Extract the (X, Y) coordinate from the center of the cell holding the provided text.  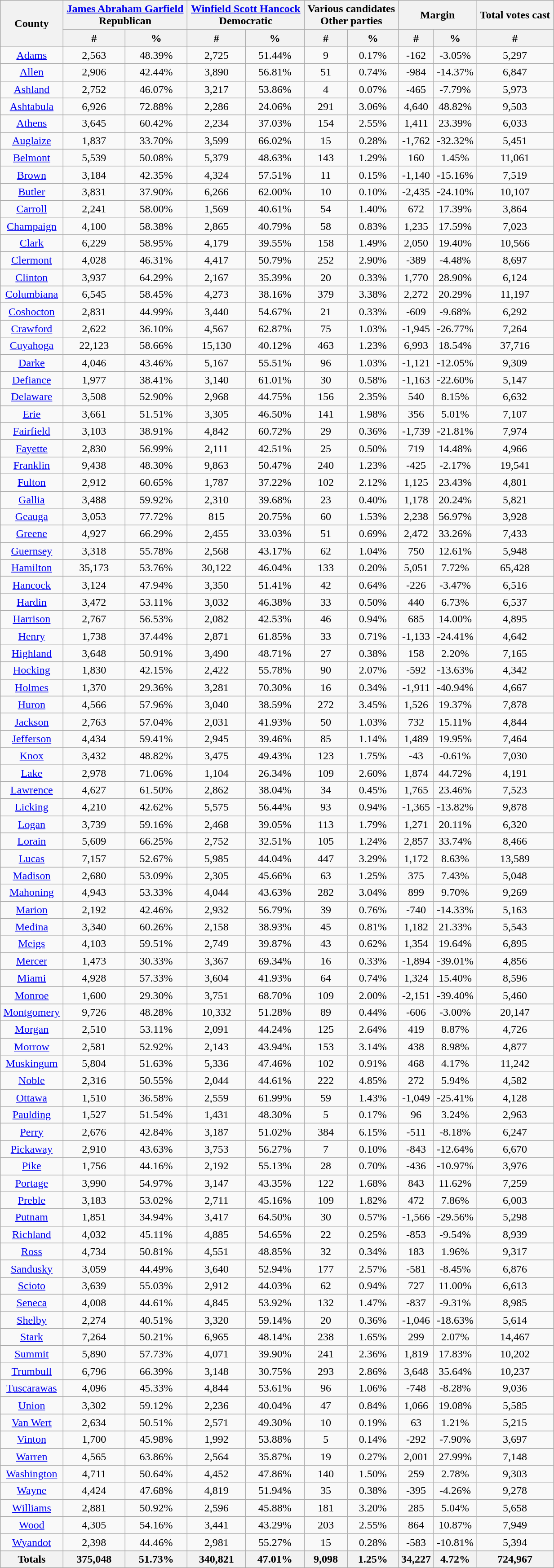
43.94% (275, 1047)
29.36% (156, 687)
4,452 (217, 1474)
11.00% (455, 1286)
-14.37% (455, 72)
51.73% (156, 1559)
4,032 (94, 1234)
6,632 (515, 397)
7,107 (515, 414)
47.01% (275, 1559)
4,726 (515, 1029)
-43 (416, 756)
1,738 (94, 636)
Fayette (31, 448)
375 (416, 876)
35,173 (94, 568)
57.04% (156, 722)
-984 (416, 72)
4,845 (217, 1303)
4.72% (455, 1559)
3,187 (217, 1132)
52.92% (156, 1047)
1,354 (416, 944)
-226 (416, 585)
732 (416, 722)
58.95% (156, 243)
11.62% (455, 1183)
-8.18% (455, 1132)
3,751 (217, 995)
5.04% (455, 1508)
-748 (416, 1388)
5,804 (94, 1064)
8.15% (455, 397)
0.64% (373, 585)
899 (416, 893)
6,876 (515, 1268)
3,217 (217, 89)
375,048 (94, 1559)
4,044 (217, 893)
4,927 (94, 534)
299 (416, 1337)
1,992 (217, 1440)
0.69% (373, 534)
6,516 (515, 585)
66.25% (156, 841)
672 (416, 209)
4,966 (515, 448)
Defiance (31, 380)
42.15% (156, 670)
9,036 (515, 1388)
3,440 (217, 312)
3,475 (217, 756)
Tuscarawas (31, 1388)
2,234 (217, 123)
-740 (416, 910)
9,098 (326, 1559)
44.04% (275, 859)
5,215 (515, 1423)
Paulding (31, 1115)
51.44% (275, 55)
3,831 (94, 192)
5,460 (515, 995)
2,091 (217, 1029)
50.55% (156, 1081)
-2,151 (416, 995)
122 (326, 1183)
-18.63% (455, 1320)
42.62% (156, 807)
Ross (31, 1251)
5,658 (515, 1508)
-1,163 (416, 380)
2,865 (217, 226)
0.25% (373, 1234)
5.01% (455, 414)
-425 (416, 465)
-2,435 (416, 192)
463 (326, 346)
13,589 (515, 859)
52.67% (156, 859)
6,847 (515, 72)
60.42% (156, 123)
1.06% (373, 1388)
32.51% (275, 841)
4.85% (373, 1081)
28.90% (455, 277)
46.38% (275, 602)
7,949 (515, 1525)
2.12% (373, 482)
Greene (31, 534)
125 (326, 1029)
-2.17% (455, 465)
-292 (416, 1440)
3,928 (515, 517)
44.16% (156, 1166)
Putnam (31, 1217)
3,490 (217, 653)
133 (326, 568)
Montgomery (31, 1012)
50.92% (156, 1508)
56.99% (156, 448)
4,273 (217, 295)
1.50% (373, 1474)
19,541 (515, 465)
9,438 (94, 465)
5,585 (515, 1405)
1,370 (94, 687)
440 (416, 602)
Allen (31, 72)
222 (326, 1081)
4,928 (94, 978)
1,473 (94, 961)
66.02% (275, 141)
Van Wert (31, 1423)
Hamilton (31, 568)
Fulton (31, 482)
54.97% (156, 1183)
Delaware (31, 397)
44.49% (156, 1268)
29 (326, 431)
2,158 (217, 927)
47.68% (156, 1491)
51.63% (156, 1064)
4,567 (217, 329)
53.92% (275, 1303)
35.39% (275, 277)
-609 (416, 312)
3,640 (217, 1268)
472 (416, 1200)
7,974 (515, 431)
6,229 (94, 243)
4,627 (94, 790)
2,564 (217, 1457)
Morgan (31, 1029)
Huron (31, 705)
2,978 (94, 773)
0.15% (373, 175)
Preble (31, 1200)
Gallia (31, 500)
2,857 (416, 841)
33.03% (275, 534)
2,398 (94, 1542)
-3.05% (455, 55)
3,318 (94, 551)
49.30% (275, 1423)
2.35% (373, 397)
25 (326, 448)
-837 (416, 1303)
2,286 (217, 106)
Hocking (31, 670)
61.01% (275, 380)
Hancock (31, 585)
43.17% (275, 551)
3,350 (217, 585)
20.75% (275, 517)
51.41% (275, 585)
2,472 (416, 534)
34 (326, 790)
38.16% (275, 295)
-7.79% (455, 89)
6,003 (515, 1200)
5,539 (94, 158)
28 (326, 1166)
-7.90% (455, 1440)
2,316 (94, 1081)
45.66% (275, 876)
6,670 (515, 1149)
293 (326, 1371)
54.65% (275, 1234)
3.24% (455, 1115)
1,756 (94, 1166)
37,716 (515, 346)
-853 (416, 1234)
39.05% (275, 824)
58.00% (156, 209)
Margin (438, 15)
2,831 (94, 312)
7.86% (455, 1200)
1,431 (217, 1115)
20.24% (455, 500)
3,040 (217, 705)
3,661 (94, 414)
42.35% (156, 175)
3,305 (217, 414)
4,179 (217, 243)
Geauga (31, 517)
1,178 (416, 500)
140 (326, 1474)
93 (326, 807)
37.22% (275, 482)
7,433 (515, 534)
30,122 (217, 568)
54 (326, 209)
2,274 (94, 1320)
Ottawa (31, 1098)
-9.54% (455, 1234)
Totals (31, 1559)
Seneca (31, 1303)
44.24% (275, 1029)
-1,365 (416, 807)
Brown (31, 175)
Knox (31, 756)
Williams (31, 1508)
Jefferson (31, 739)
61.99% (275, 1098)
4,856 (515, 961)
57.51% (275, 175)
-1,046 (416, 1320)
285 (416, 1508)
3,864 (515, 209)
9,269 (515, 893)
4,071 (217, 1354)
-21.81% (455, 431)
5,890 (94, 1354)
60.72% (275, 431)
2,968 (217, 397)
38.91% (156, 431)
143 (326, 158)
241 (326, 1354)
11,197 (515, 295)
3,508 (94, 397)
59.14% (275, 1320)
-1,566 (416, 1217)
Shelby (31, 1320)
3,937 (94, 277)
3.29% (373, 859)
7,157 (94, 859)
9,303 (515, 1474)
9.70% (455, 893)
19 (326, 1457)
1,830 (94, 670)
5,379 (217, 158)
2,305 (217, 876)
27.99% (455, 1457)
-1,140 (416, 175)
5,614 (515, 1320)
46.31% (156, 260)
1.68% (373, 1183)
19.40% (455, 243)
0.07% (373, 89)
58.38% (156, 226)
7,464 (515, 739)
10,202 (515, 1354)
53.88% (275, 1440)
59 (326, 1098)
1,182 (416, 927)
0.14% (373, 1440)
62.00% (275, 192)
55.27% (275, 1542)
2.64% (373, 1029)
43.29% (275, 1525)
2,871 (217, 636)
56.97% (455, 517)
0.19% (373, 1423)
44.72% (455, 773)
Medina (31, 927)
48.39% (156, 55)
22,123 (94, 346)
59.92% (156, 500)
23 (326, 500)
7,519 (515, 175)
3,441 (217, 1525)
Washington (31, 1474)
6,613 (515, 1286)
64.29% (156, 277)
1,569 (217, 209)
1,787 (217, 482)
60 (326, 517)
17.83% (455, 1354)
177 (326, 1268)
-1,911 (416, 687)
0.91% (373, 1064)
1.98% (373, 414)
51.28% (275, 1012)
2.57% (373, 1268)
4,551 (217, 1251)
4,566 (94, 705)
156 (326, 397)
-162 (416, 55)
1.43% (373, 1098)
-395 (416, 1491)
0.20% (373, 568)
1,977 (94, 380)
4,324 (217, 175)
5,163 (515, 910)
2,596 (217, 1508)
3.38% (373, 295)
2,571 (217, 1423)
24.06% (275, 106)
2.00% (373, 995)
40.12% (275, 346)
438 (416, 1047)
-3.47% (455, 585)
141 (326, 414)
727 (416, 1286)
4,210 (94, 807)
4,711 (94, 1474)
153 (326, 1047)
60.65% (156, 482)
50.47% (275, 465)
36.10% (156, 329)
90 (326, 670)
Hardin (31, 602)
2,711 (217, 1200)
203 (326, 1525)
Adams (31, 55)
57.73% (156, 1354)
4,028 (94, 260)
26.34% (275, 773)
5,985 (217, 859)
59.41% (156, 739)
7 (326, 1149)
-39.01% (455, 961)
58.45% (156, 295)
8.87% (455, 1029)
Marion (31, 910)
49.43% (275, 756)
-25.41% (455, 1098)
37.90% (156, 192)
42.51% (275, 448)
66.39% (156, 1371)
2,945 (217, 739)
23.39% (455, 123)
17.59% (455, 226)
282 (326, 893)
843 (416, 1183)
4,885 (217, 1234)
Carroll (31, 209)
-8.28% (455, 1388)
1.53% (373, 517)
1.29% (373, 158)
-39.40% (455, 995)
45.11% (156, 1234)
39.55% (275, 243)
-13.63% (455, 670)
0.70% (373, 1166)
2,167 (217, 277)
3,340 (94, 927)
55.51% (275, 363)
52.94% (275, 1268)
1.75% (373, 756)
5,048 (515, 876)
2,422 (217, 670)
4,008 (94, 1303)
3,140 (217, 380)
39 (326, 910)
7,030 (515, 756)
1.40% (373, 209)
1,104 (217, 773)
Butler (31, 192)
7,165 (515, 653)
1,765 (416, 790)
Summit (31, 1354)
45.33% (156, 1388)
3,053 (94, 517)
3,103 (94, 431)
356 (416, 414)
-26.77% (455, 329)
59.12% (156, 1405)
1,271 (416, 824)
22 (326, 1234)
21 (326, 312)
56.79% (275, 910)
Belmont (31, 158)
37.44% (156, 636)
3,302 (94, 1405)
43.46% (156, 363)
105 (326, 841)
0.44% (373, 1012)
1,526 (416, 705)
Logan (31, 824)
0.27% (373, 1457)
-1,133 (416, 636)
384 (326, 1132)
2,468 (217, 824)
Portage (31, 1183)
2,676 (94, 1132)
4,801 (515, 482)
3,124 (94, 585)
51.02% (275, 1132)
43 (326, 944)
20.29% (455, 295)
29.30% (156, 995)
Scioto (31, 1286)
39.90% (275, 1354)
8,939 (515, 1234)
2,767 (94, 619)
Ashtabula (31, 106)
72.88% (156, 106)
447 (326, 859)
4,642 (515, 636)
45 (326, 927)
-24.10% (455, 192)
3,739 (94, 824)
6,124 (515, 277)
64.50% (275, 1217)
5,147 (515, 380)
47 (326, 1405)
Lawrence (31, 790)
44.75% (275, 397)
9 (326, 55)
Licking (31, 807)
3,417 (217, 1217)
4,046 (94, 363)
63.86% (156, 1457)
1,600 (94, 995)
-40.94% (455, 687)
3.14% (373, 1047)
2,563 (94, 55)
-32.32% (455, 141)
Holmes (31, 687)
51.51% (156, 414)
17.39% (455, 209)
10.87% (455, 1525)
181 (326, 1508)
40.04% (275, 1405)
55.13% (275, 1166)
5,575 (217, 807)
2,272 (416, 295)
2,680 (94, 876)
20.11% (455, 824)
3.45% (373, 705)
3.04% (373, 893)
57.33% (156, 978)
-1,739 (416, 431)
Clermont (31, 260)
2,862 (217, 790)
468 (416, 1064)
8.98% (455, 1047)
39.87% (275, 944)
9,878 (515, 807)
3,281 (217, 687)
2,568 (217, 551)
53.33% (156, 893)
Ashland (31, 89)
6,292 (515, 312)
9,726 (94, 1012)
Pickaway (31, 1149)
Morrow (31, 1047)
3,183 (94, 1200)
-389 (416, 260)
7,878 (515, 705)
46.50% (275, 414)
0.40% (373, 500)
2,082 (217, 619)
Stark (31, 1337)
Fairfield (31, 431)
7,259 (515, 1183)
3,604 (217, 978)
291 (326, 106)
123 (326, 756)
2,044 (217, 1081)
183 (416, 1251)
59.51% (156, 944)
19.08% (455, 1405)
5,167 (217, 363)
0.81% (373, 927)
Coshocton (31, 312)
2.60% (373, 773)
-8.45% (455, 1268)
154 (326, 123)
2,906 (94, 72)
Warren (31, 1457)
2,634 (94, 1423)
1,510 (94, 1098)
3.20% (373, 1508)
Clark (31, 243)
1.45% (455, 158)
Miami (31, 978)
1,125 (416, 482)
77.72% (156, 517)
1,837 (94, 141)
6,965 (217, 1337)
-1,945 (416, 329)
6,796 (94, 1371)
45.16% (275, 1200)
66.29% (156, 534)
20,147 (515, 1012)
52.90% (156, 397)
30.75% (275, 1371)
3,639 (94, 1286)
-606 (416, 1012)
2,241 (94, 209)
3,890 (217, 72)
11,061 (515, 158)
53.76% (156, 568)
47.46% (275, 1064)
4,342 (515, 670)
-436 (416, 1166)
1,489 (416, 739)
6,247 (515, 1132)
4 (326, 89)
6,993 (416, 346)
James Abraham GarfieldRepublican (125, 15)
2,236 (217, 1405)
50.79% (275, 260)
3,990 (94, 1183)
2,559 (217, 1098)
54.67% (275, 312)
10,332 (217, 1012)
-29.56% (455, 1217)
71.06% (156, 773)
4,417 (217, 260)
38.93% (275, 927)
5,609 (94, 841)
42.44% (156, 72)
Union (31, 1405)
40.61% (275, 209)
4,819 (217, 1491)
4,667 (515, 687)
0.57% (373, 1217)
47.94% (156, 585)
-465 (416, 89)
2,981 (217, 1542)
Clinton (31, 277)
Trumbull (31, 1371)
40.79% (275, 226)
4,128 (515, 1098)
5,051 (416, 568)
815 (217, 517)
2,932 (217, 910)
68.70% (275, 995)
Pike (31, 1166)
42 (326, 585)
45.88% (275, 1508)
County (31, 23)
Lorain (31, 841)
30.33% (156, 961)
Richland (31, 1234)
4,895 (515, 619)
2,510 (94, 1029)
35.87% (275, 1457)
Henry (31, 636)
Total votes cast (515, 15)
-10.97% (455, 1166)
0.62% (373, 944)
238 (326, 1337)
3,147 (217, 1183)
3.06% (373, 106)
3,645 (94, 123)
44.03% (275, 1286)
-9.31% (455, 1303)
4,100 (94, 226)
61.85% (275, 636)
Winfield Scott HancockDemocratic (246, 15)
3,059 (94, 1268)
1,066 (416, 1405)
7.72% (455, 568)
46.07% (156, 89)
35 (326, 1491)
2,581 (94, 1047)
11,242 (515, 1064)
1.04% (373, 551)
Franklin (31, 465)
56.53% (156, 619)
14,467 (515, 1337)
1,324 (416, 978)
6,537 (515, 602)
34.94% (156, 1217)
47.86% (275, 1474)
-24.41% (455, 636)
4,943 (94, 893)
32 (326, 1251)
2,143 (217, 1047)
864 (416, 1525)
1.82% (373, 1200)
-4.48% (455, 260)
Guernsey (31, 551)
15.40% (455, 978)
11 (326, 175)
9,317 (515, 1251)
58 (326, 226)
2.78% (455, 1474)
-1,762 (416, 141)
-4.26% (455, 1491)
1,770 (416, 277)
3,697 (515, 1440)
1.14% (373, 739)
1,819 (416, 1354)
34,227 (416, 1559)
50.08% (156, 158)
10,237 (515, 1371)
Auglaize (31, 141)
51.54% (156, 1115)
Perry (31, 1132)
259 (416, 1474)
4,305 (94, 1525)
2,031 (217, 722)
1.79% (373, 824)
37.03% (275, 123)
Noble (31, 1081)
46.04% (275, 568)
4,103 (94, 944)
42.46% (156, 910)
8,466 (515, 841)
2,749 (217, 944)
3,032 (217, 602)
35.64% (455, 1371)
Monroe (31, 995)
6.73% (455, 602)
2.86% (373, 1371)
1.21% (455, 1423)
23.43% (455, 482)
3,148 (217, 1371)
2,001 (416, 1457)
10,566 (515, 243)
-14.33% (455, 910)
38.04% (275, 790)
-13.82% (455, 807)
61.50% (156, 790)
379 (326, 295)
54.16% (156, 1525)
2,910 (94, 1149)
6.15% (373, 1132)
8,697 (515, 260)
48.71% (275, 653)
6,895 (515, 944)
15.11% (455, 722)
89 (326, 1012)
48.63% (275, 158)
62.87% (275, 329)
5,543 (515, 927)
42.84% (156, 1132)
-3.00% (455, 1012)
2,725 (217, 55)
Cuyahoga (31, 346)
Lucas (31, 859)
1.24% (373, 841)
Champaign (31, 226)
8.63% (455, 859)
18.54% (455, 346)
50.91% (156, 653)
53.02% (156, 1200)
540 (416, 397)
Darke (31, 363)
3,599 (217, 141)
4,191 (515, 773)
39.68% (275, 500)
14.00% (455, 619)
50.64% (156, 1474)
113 (326, 824)
43.35% (275, 1183)
9,309 (515, 363)
59.16% (156, 824)
Highland (31, 653)
19.37% (455, 705)
-511 (416, 1132)
4,565 (94, 1457)
5,973 (515, 89)
60.26% (156, 927)
4,096 (94, 1388)
9,863 (217, 465)
Mercer (31, 961)
Lake (31, 773)
5,451 (515, 141)
1,172 (416, 859)
Sandusky (31, 1268)
2,050 (416, 243)
33.26% (455, 534)
6,545 (94, 295)
6,320 (515, 824)
2.36% (373, 1354)
42.53% (275, 619)
2,830 (94, 448)
4,582 (515, 1081)
340,821 (217, 1559)
5,336 (217, 1064)
2,622 (94, 329)
48.85% (275, 1251)
4,434 (94, 739)
48.28% (156, 1012)
240 (326, 465)
0.84% (373, 1405)
46 (326, 619)
750 (416, 551)
53.61% (275, 1388)
19.64% (455, 944)
6,266 (217, 192)
2,238 (416, 517)
1.49% (373, 243)
1.65% (373, 1337)
Madison (31, 876)
50.81% (156, 1251)
44.46% (156, 1542)
5,297 (515, 55)
53.09% (156, 876)
8,985 (515, 1303)
Wayne (31, 1491)
7.43% (455, 876)
48.14% (275, 1337)
7,023 (515, 226)
2,763 (94, 722)
Various candidatesOther parties (351, 15)
-15.16% (455, 175)
4,424 (94, 1491)
7,148 (515, 1457)
33.70% (156, 141)
2.90% (373, 260)
6,926 (94, 106)
0.58% (373, 380)
51.94% (275, 1491)
Wood (31, 1525)
-9.68% (455, 312)
14.48% (455, 448)
-843 (416, 1149)
40.51% (156, 1320)
Wyandot (31, 1542)
5.94% (455, 1081)
50 (326, 722)
85 (326, 739)
23.46% (455, 790)
50.21% (156, 1337)
-1,049 (416, 1098)
Mahoning (31, 893)
1,851 (94, 1217)
8,596 (515, 978)
0.45% (373, 790)
21.33% (455, 927)
9,278 (515, 1491)
1.47% (373, 1303)
4,640 (416, 106)
64 (326, 978)
0.76% (373, 910)
Columbiana (31, 295)
57.96% (156, 705)
75 (326, 329)
56.81% (275, 72)
-22.60% (455, 380)
160 (416, 158)
3,488 (94, 500)
3,432 (94, 756)
-592 (416, 670)
0.83% (373, 226)
2,310 (217, 500)
56.44% (275, 807)
7,523 (515, 790)
45.98% (156, 1440)
Vinton (31, 1440)
Erie (31, 414)
5,948 (515, 551)
1,527 (94, 1115)
2,455 (217, 534)
1,874 (416, 773)
1,700 (94, 1440)
-1,121 (416, 363)
58.66% (156, 346)
5,298 (515, 1217)
38.41% (156, 380)
4,734 (94, 1251)
4,842 (217, 431)
-12.64% (455, 1149)
69.34% (275, 961)
1.96% (455, 1251)
2,881 (94, 1508)
0.71% (373, 636)
44.99% (156, 312)
1,235 (416, 226)
-581 (416, 1268)
5,394 (515, 1542)
15,130 (217, 346)
2,963 (515, 1115)
9,503 (515, 106)
-10.81% (455, 1542)
Athens (31, 123)
4.17% (455, 1064)
10,107 (515, 192)
-12.05% (455, 363)
-583 (416, 1542)
12.61% (455, 551)
419 (416, 1029)
3,367 (217, 961)
Jackson (31, 722)
719 (416, 448)
3,753 (217, 1149)
Meigs (31, 944)
3,472 (94, 602)
56.27% (275, 1149)
55.03% (156, 1286)
19.95% (455, 739)
5,821 (515, 500)
Harrison (31, 619)
38.59% (275, 705)
132 (326, 1303)
39.46% (275, 739)
724,967 (515, 1559)
4,877 (515, 1047)
33.74% (455, 841)
3,184 (94, 175)
3,320 (217, 1320)
53.86% (275, 89)
70.30% (275, 687)
-1,894 (416, 961)
36.58% (156, 1098)
65,428 (515, 568)
3,976 (515, 1166)
6,033 (515, 123)
1,411 (416, 123)
252 (326, 260)
2.20% (455, 653)
Muskingum (31, 1064)
-0.61% (455, 756)
Crawford (31, 329)
50.51% (156, 1423)
2,111 (217, 448)
685 (416, 619)
27 (326, 653)
